Scan for the cell matching the given text and deliver its [x, y] coordinate at center. 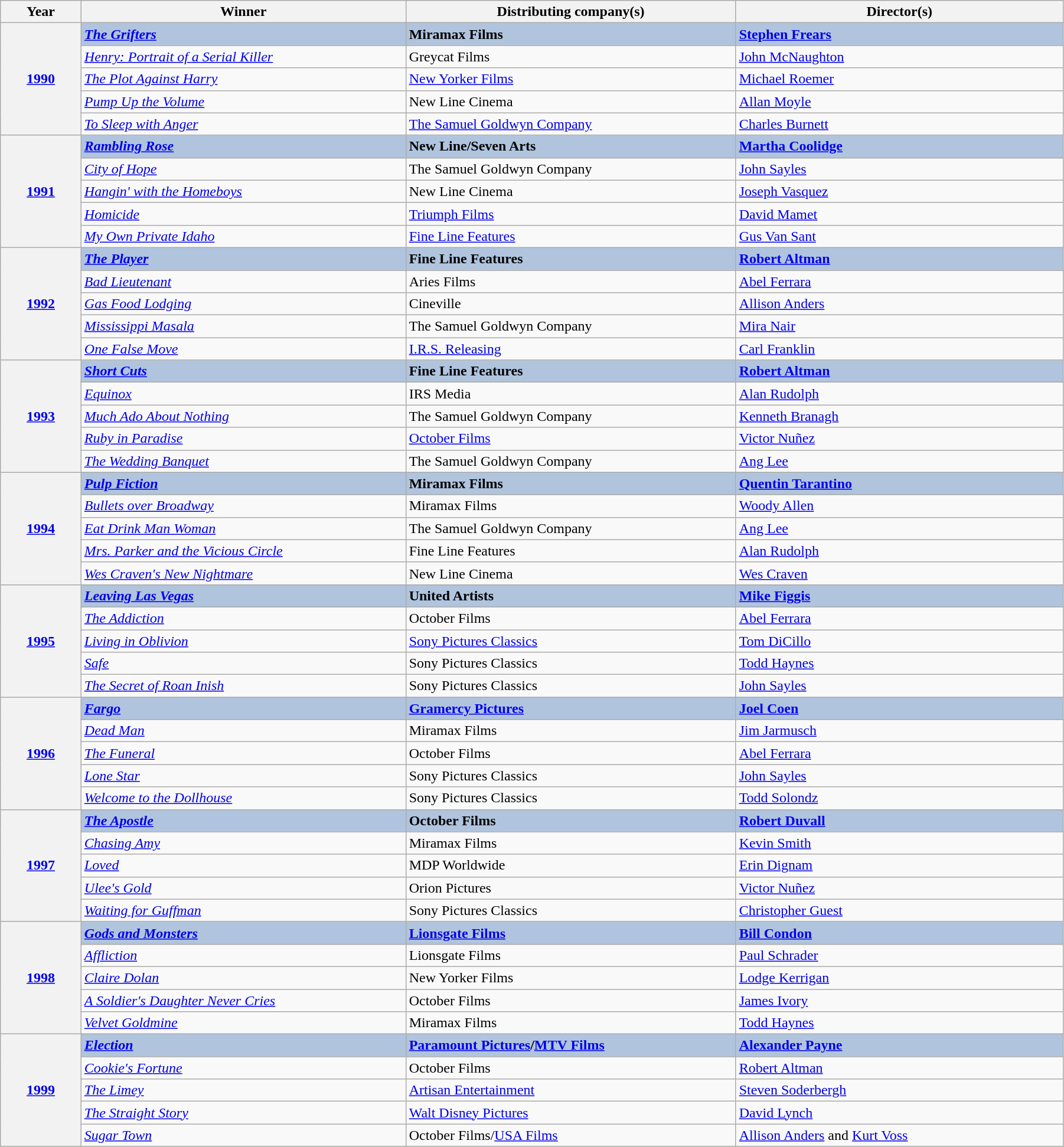
Christopher Guest [899, 910]
Bullets over Broadway [243, 506]
Carl Franklin [899, 349]
Quentin Tarantino [899, 483]
Stephen Frears [899, 34]
Cookie's Fortune [243, 1068]
Gramercy Pictures [570, 708]
Year [41, 12]
Bill Condon [899, 933]
Much Ado About Nothing [243, 416]
Loved [243, 865]
Distributing company(s) [570, 12]
Living in Oblivion [243, 641]
Robert Duvall [899, 821]
Dead Man [243, 731]
A Soldier's Daughter Never Cries [243, 1001]
1999 [41, 1090]
Sugar Town [243, 1135]
1990 [41, 79]
Director(s) [899, 12]
Gus Van Sant [899, 236]
Kevin Smith [899, 843]
City of Hope [243, 169]
Safe [243, 664]
Waiting for Guffman [243, 910]
Tom DiCillo [899, 641]
Steven Soderbergh [899, 1090]
Wes Craven [899, 573]
The Grifters [243, 34]
Allison Anders [899, 304]
Allan Moyle [899, 102]
Henry: Portrait of a Serial Killer [243, 57]
October Films/USA Films [570, 1135]
Winner [243, 12]
I.R.S. Releasing [570, 349]
James Ivory [899, 1001]
Election [243, 1045]
Paul Schrader [899, 955]
Mike Figgis [899, 596]
Woody Allen [899, 506]
The Funeral [243, 753]
1993 [41, 416]
Lone Star [243, 776]
Mira Nair [899, 326]
Leaving Las Vegas [243, 596]
Artisan Entertainment [570, 1090]
1994 [41, 528]
1992 [41, 303]
IRS Media [570, 394]
The Apostle [243, 821]
The Secret of Roan Inish [243, 686]
Ulee's Gold [243, 888]
1996 [41, 753]
Welcome to the Dollhouse [243, 798]
David Lynch [899, 1113]
Gas Food Lodging [243, 304]
United Artists [570, 596]
Jim Jarmusch [899, 731]
Ruby in Paradise [243, 439]
Equinox [243, 394]
1991 [41, 191]
Hangin' with the Homeboys [243, 191]
Pump Up the Volume [243, 102]
The Plot Against Harry [243, 79]
Homicide [243, 214]
Pulp Fiction [243, 483]
Cineville [570, 304]
New Line/Seven Arts [570, 146]
1998 [41, 978]
Triumph Films [570, 214]
Orion Pictures [570, 888]
Short Cuts [243, 371]
One False Move [243, 349]
Allison Anders and Kurt Voss [899, 1135]
Chasing Amy [243, 843]
1997 [41, 865]
John McNaughton [899, 57]
The Wedding Banquet [243, 461]
Eat Drink Man Woman [243, 528]
Aries Films [570, 282]
Kenneth Branagh [899, 416]
Charles Burnett [899, 124]
Mississippi Masala [243, 326]
Paramount Pictures/MTV Films [570, 1045]
The Player [243, 259]
MDP Worldwide [570, 865]
Erin Dignam [899, 865]
Greycat Films [570, 57]
David Mamet [899, 214]
The Addiction [243, 618]
Michael Roemer [899, 79]
My Own Private Idaho [243, 236]
Lodge Kerrigan [899, 978]
Alexander Payne [899, 1045]
Mrs. Parker and the Vicious Circle [243, 551]
Velvet Goldmine [243, 1023]
The Limey [243, 1090]
Gods and Monsters [243, 933]
Rambling Rose [243, 146]
Fargo [243, 708]
Walt Disney Pictures [570, 1113]
Bad Lieutenant [243, 282]
To Sleep with Anger [243, 124]
Affliction [243, 955]
The Straight Story [243, 1113]
Martha Coolidge [899, 146]
1995 [41, 641]
Todd Solondz [899, 798]
Claire Dolan [243, 978]
Joseph Vasquez [899, 191]
Joel Coen [899, 708]
Wes Craven's New Nightmare [243, 573]
